Return the (X, Y) coordinate for the center point of the cell that contains the specified text.  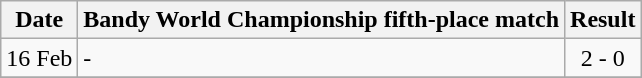
Bandy World Championship fifth-place match (322, 20)
Result (603, 20)
Date (40, 20)
2 - 0 (603, 58)
16 Feb (40, 58)
- (322, 58)
